Return (X, Y) of the center of cell containing provided text 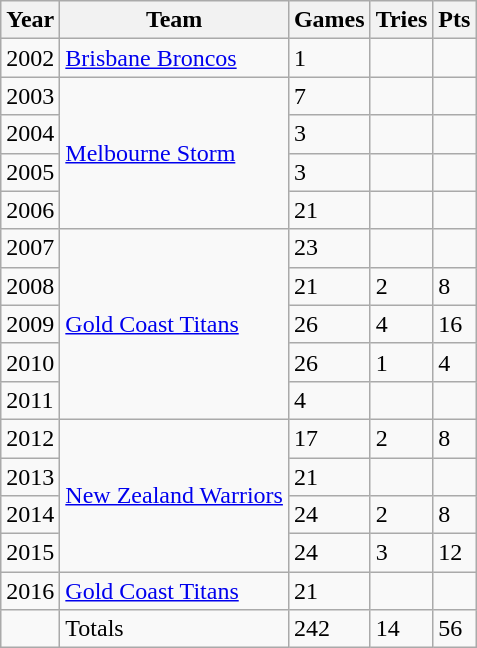
2010 (30, 362)
2008 (30, 286)
Brisbane Broncos (174, 58)
Pts (454, 20)
2013 (30, 477)
Totals (174, 629)
12 (454, 553)
16 (454, 324)
2006 (30, 210)
2007 (30, 248)
2002 (30, 58)
242 (329, 629)
2014 (30, 515)
2009 (30, 324)
2011 (30, 400)
23 (329, 248)
2015 (30, 553)
Tries (402, 20)
14 (402, 629)
New Zealand Warriors (174, 495)
Melbourne Storm (174, 153)
7 (329, 96)
Games (329, 20)
2016 (30, 591)
Year (30, 20)
2005 (30, 172)
56 (454, 629)
Team (174, 20)
2004 (30, 134)
2012 (30, 438)
2003 (30, 96)
17 (329, 438)
